Provide the [x, y] coordinate of the cell's center where the given text is located.  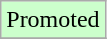
Promoted [53, 20]
